Output the [x, y] coordinate of the center of the cell containing the given text.  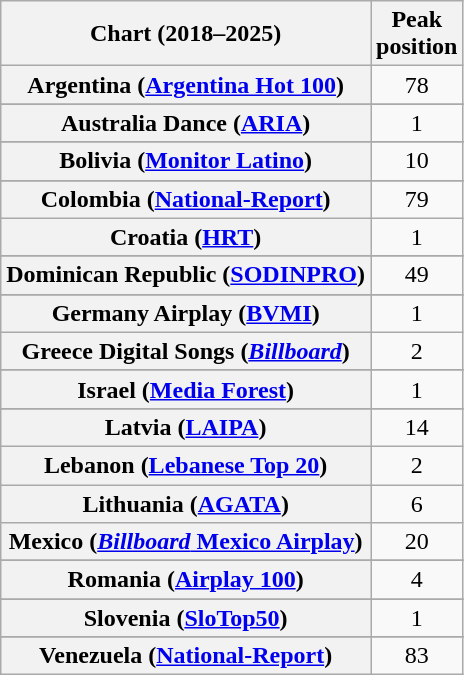
Australia Dance (ARIA) [186, 123]
49 [416, 275]
4 [416, 580]
6 [416, 503]
Lithuania (AGATA) [186, 503]
Israel (Media Forest) [186, 389]
78 [416, 85]
20 [416, 542]
Latvia (LAIPA) [186, 427]
Chart (2018–2025) [186, 34]
79 [416, 199]
83 [416, 656]
Germany Airplay (BVMI) [186, 313]
10 [416, 161]
Venezuela (National-Report) [186, 656]
Peakposition [416, 34]
Slovenia (SloTop50) [186, 618]
14 [416, 427]
Lebanon (Lebanese Top 20) [186, 465]
Argentina (Argentina Hot 100) [186, 85]
Romania (Airplay 100) [186, 580]
Mexico (Billboard Mexico Airplay) [186, 542]
Bolivia (Monitor Latino) [186, 161]
Dominican Republic (SODINPRO) [186, 275]
Greece Digital Songs (Billboard) [186, 351]
Croatia (HRT) [186, 237]
Colombia (National-Report) [186, 199]
